Return the [X, Y] coordinate for the center point of the cell that contains the specified text.  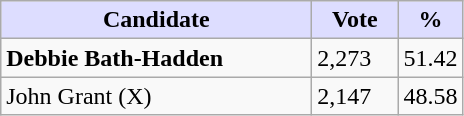
2,147 [355, 96]
John Grant (X) [156, 96]
Debbie Bath-Hadden [156, 58]
% [430, 20]
48.58 [430, 96]
2,273 [355, 58]
Candidate [156, 20]
Vote [355, 20]
51.42 [430, 58]
